Pinpoint the cell where the given text exists, returning its [X, Y] midpoint coordinate. 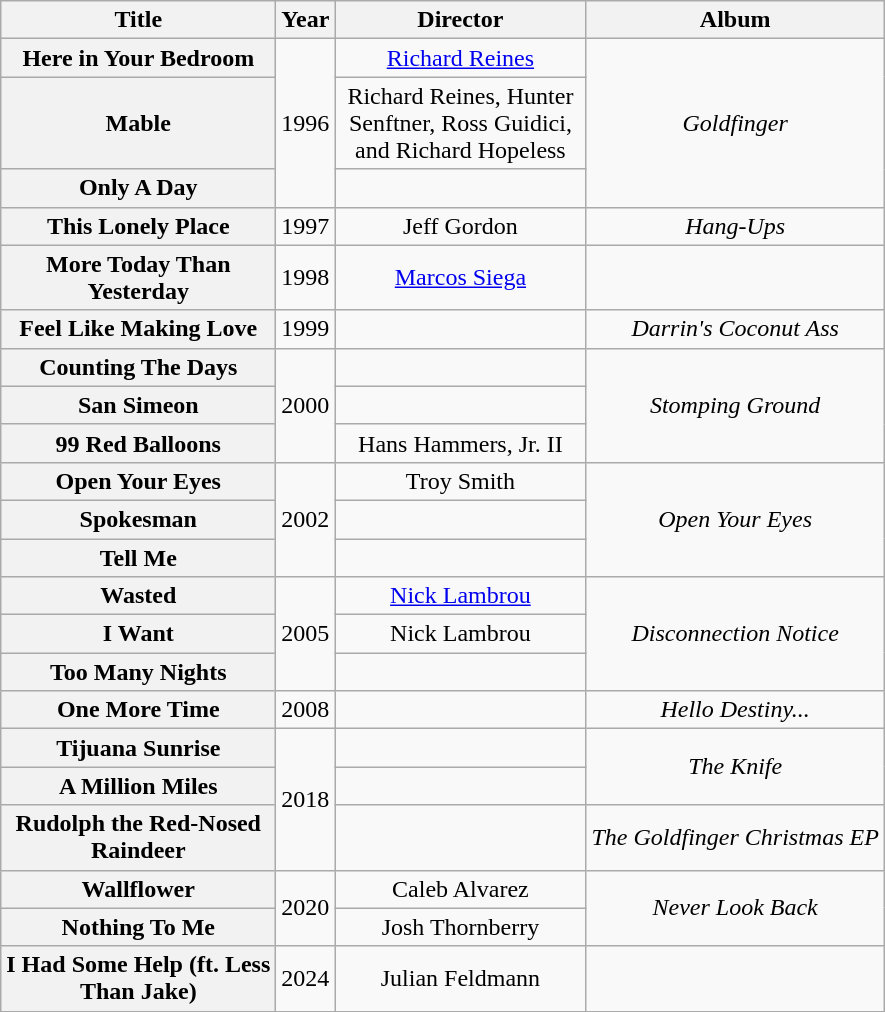
1996 [306, 123]
This Lonely Place [138, 226]
The Goldfinger Christmas EP [735, 838]
I Had Some Help (ft. Less Than Jake) [138, 978]
Title [138, 20]
A Million Miles [138, 786]
Wasted [138, 596]
The Knife [735, 767]
I Want [138, 634]
Caleb Alvarez [460, 889]
Year [306, 20]
2005 [306, 634]
Feel Like Making Love [138, 329]
Hang-Ups [735, 226]
Jeff Gordon [460, 226]
Mable [138, 123]
Too Many Nights [138, 672]
Rudolph the Red-Nosed Raindeer [138, 838]
Stomping Ground [735, 405]
Never Look Back [735, 908]
One More Time [138, 710]
Wallflower [138, 889]
2008 [306, 710]
Tijuana Sunrise [138, 748]
Only A Day [138, 188]
1998 [306, 278]
Josh Thornberry [460, 927]
Here in Your Bedroom [138, 58]
Julian Feldmann [460, 978]
2020 [306, 908]
Tell Me [138, 557]
Album [735, 20]
Goldfinger [735, 123]
Disconnection Notice [735, 634]
Hans Hammers, Jr. II [460, 443]
Spokesman [138, 519]
Hello Destiny... [735, 710]
More Today Than Yesterday [138, 278]
2000 [306, 405]
2024 [306, 978]
1999 [306, 329]
2018 [306, 800]
Marcos Siega [460, 278]
Counting The Days [138, 367]
Darrin's Coconut Ass [735, 329]
Troy Smith [460, 481]
San Simeon [138, 405]
Nothing To Me [138, 927]
Richard Reines, Hunter Senftner, Ross Guidici, and Richard Hopeless [460, 123]
1997 [306, 226]
99 Red Balloons [138, 443]
Director [460, 20]
Richard Reines [460, 58]
2002 [306, 519]
